Provide the (x, y) coordinate of the cell's center where the given text is located.  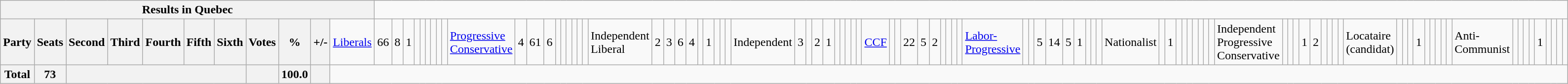
14 (1054, 42)
Nationalist (1131, 42)
8 (398, 42)
Sixth (230, 42)
Second (87, 42)
Total (17, 74)
100.0 (294, 74)
61 (535, 42)
Fifth (199, 42)
Seats (50, 42)
Labor-Progressive (993, 42)
Third (125, 42)
Liberals (352, 42)
CCF (876, 42)
Progressive Conservative (481, 42)
Votes (262, 42)
22 (909, 42)
Party (17, 42)
Independent Liberal (620, 42)
66 (383, 42)
Locataire (candidat) (1370, 42)
Independent Progressive Conservative (1248, 42)
% (294, 42)
73 (50, 74)
Independent (763, 42)
Anti-Communist (1483, 42)
+/- (321, 42)
Results in Quebec (188, 10)
Fourth (163, 42)
